For the text-containing cell, return its midpoint in [X, Y] coordinate format. 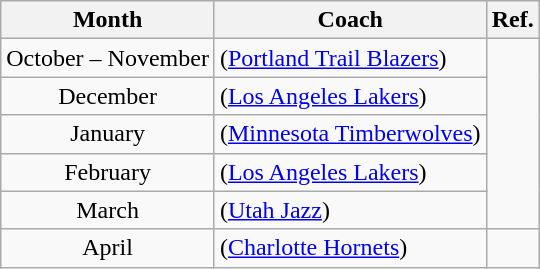
Month [108, 20]
(Utah Jazz) [350, 210]
October – November [108, 58]
April [108, 248]
March [108, 210]
(Minnesota Timberwolves) [350, 134]
Coach [350, 20]
February [108, 172]
January [108, 134]
December [108, 96]
(Portland Trail Blazers) [350, 58]
Ref. [512, 20]
(Charlotte Hornets) [350, 248]
